Return (X, Y) of the center of cell containing provided text 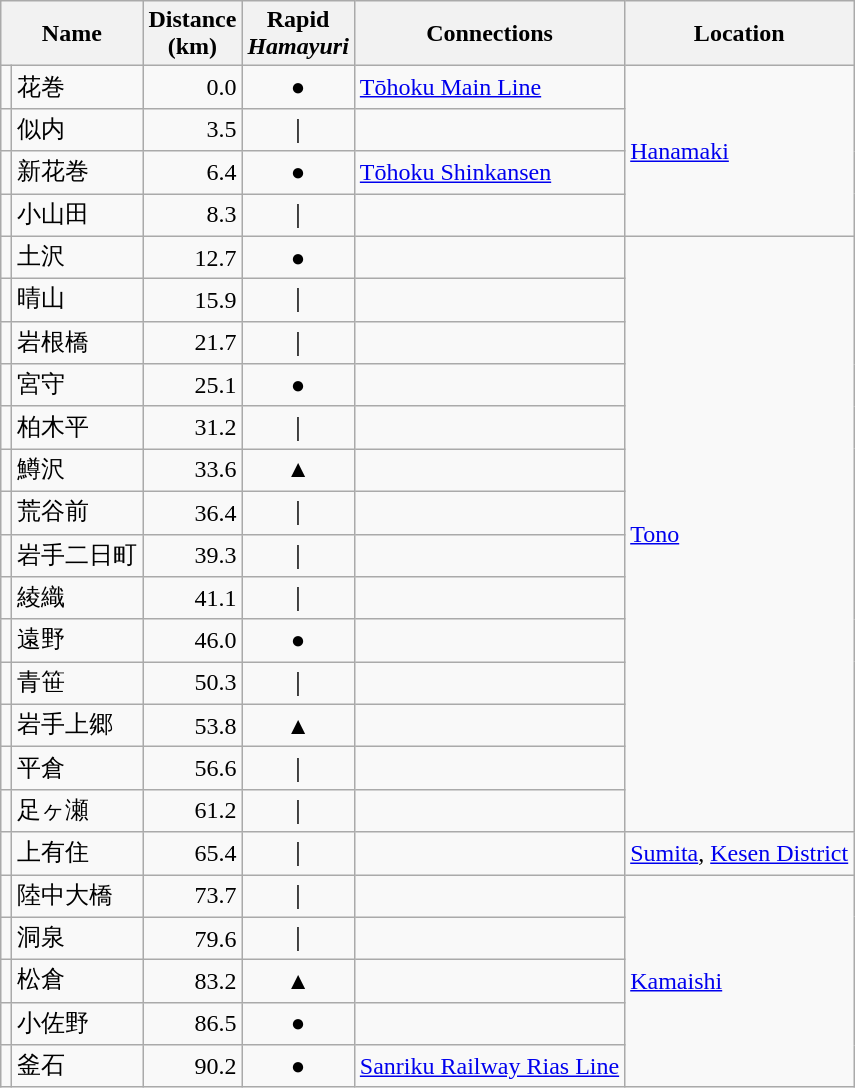
50.3 (192, 684)
41.1 (192, 598)
Tōhoku Main Line (489, 88)
79.6 (192, 938)
21.7 (192, 342)
73.7 (192, 896)
83.2 (192, 982)
柏木平 (78, 428)
青笹 (78, 684)
平倉 (78, 768)
晴山 (78, 300)
61.2 (192, 810)
3.5 (192, 130)
46.0 (192, 640)
33.6 (192, 470)
Location (740, 34)
0.0 (192, 88)
Name (72, 34)
Tōhoku Shinkansen (489, 172)
似内 (78, 130)
90.2 (192, 1066)
56.6 (192, 768)
小佐野 (78, 1024)
上有住 (78, 854)
12.7 (192, 258)
Sumita, Kesen District (740, 854)
岩根橋 (78, 342)
53.8 (192, 726)
土沢 (78, 258)
綾織 (78, 598)
岩手二日町 (78, 556)
Rapid Hamayuri (298, 34)
小山田 (78, 216)
15.9 (192, 300)
86.5 (192, 1024)
8.3 (192, 216)
Sanriku Railway Rias Line (489, 1066)
39.3 (192, 556)
遠野 (78, 640)
新花巻 (78, 172)
Tono (740, 534)
松倉 (78, 982)
36.4 (192, 512)
釜石 (78, 1066)
宮守 (78, 386)
鱒沢 (78, 470)
Distance (km) (192, 34)
洞泉 (78, 938)
Kamaishi (740, 980)
31.2 (192, 428)
6.4 (192, 172)
岩手上郷 (78, 726)
陸中大橋 (78, 896)
Connections (489, 34)
足ヶ瀬 (78, 810)
花巻 (78, 88)
65.4 (192, 854)
荒谷前 (78, 512)
25.1 (192, 386)
Hanamaki (740, 151)
